Scan for the cell matching the given text and deliver its [X, Y] coordinate at center. 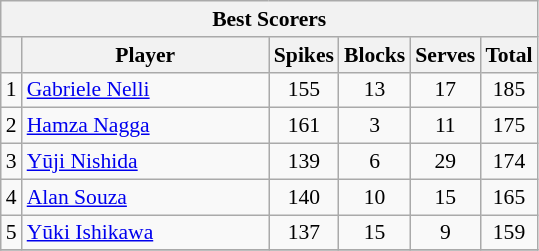
Hamza Nagga [146, 126]
5 [12, 233]
137 [304, 233]
175 [508, 126]
Best Scorers [270, 19]
185 [508, 90]
165 [508, 197]
10 [374, 197]
159 [508, 233]
174 [508, 162]
Spikes [304, 55]
Serves [445, 55]
2 [12, 126]
Blocks [374, 55]
29 [445, 162]
4 [12, 197]
Total [508, 55]
13 [374, 90]
Alan Souza [146, 197]
Player [146, 55]
11 [445, 126]
Yūki Ishikawa [146, 233]
1 [12, 90]
6 [374, 162]
139 [304, 162]
17 [445, 90]
155 [304, 90]
140 [304, 197]
Gabriele Nelli [146, 90]
9 [445, 233]
161 [304, 126]
Yūji Nishida [146, 162]
